For the text-containing cell, return its midpoint in (x, y) coordinate format. 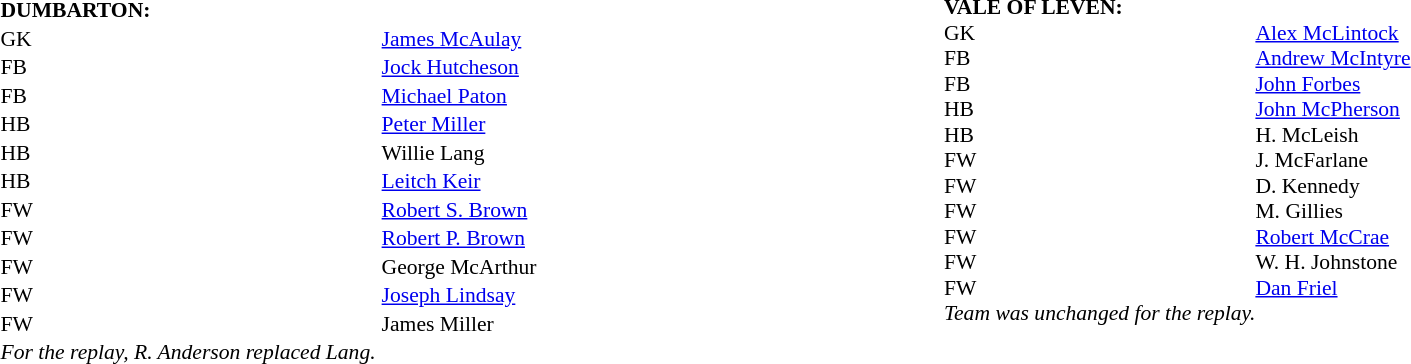
Joseph Lindsay (460, 295)
Robert P. Brown (460, 239)
M. Gillies (1332, 211)
James McAulay (460, 39)
Peter Miller (460, 125)
Leitch Keir (460, 181)
J. McFarlane (1332, 161)
Robert McCrae (1332, 237)
Michael Paton (460, 96)
John Forbes (1332, 84)
John McPherson (1332, 109)
Andrew McIntyre (1332, 59)
Willie Lang (460, 153)
George McArthur (460, 267)
Alex McLintock (1332, 33)
D. Kennedy (1332, 186)
H. McLeish (1332, 135)
James Miller (460, 324)
Jock Hutcheson (460, 67)
Dan Friel (1332, 288)
Robert S. Brown (460, 210)
Team was unchanged for the replay. (1100, 313)
W. H. Johnstone (1332, 263)
